From the cell containing the given text, extract its center point as [x, y] coordinate. 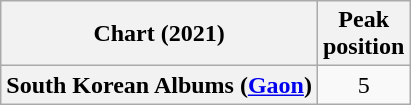
Peakposition [363, 34]
South Korean Albums (Gaon) [160, 85]
5 [363, 85]
Chart (2021) [160, 34]
